Output the [x, y] coordinate of the center of the cell containing the given text.  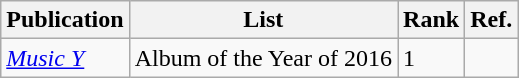
Ref. [492, 20]
Publication [65, 20]
Rank [432, 20]
Album of the Year of 2016 [263, 58]
1 [432, 58]
Music Y [65, 58]
List [263, 20]
